Identify which cell holds the provided text, then report its (X, Y) central coordinate. 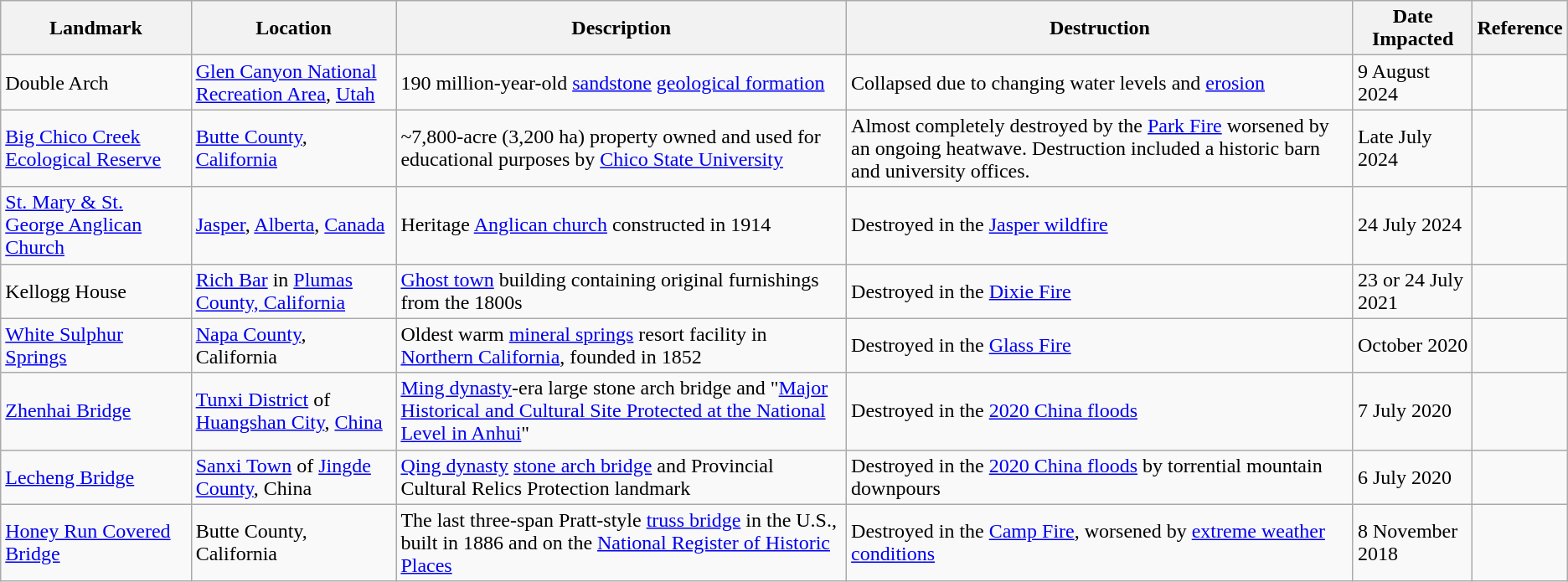
Reference (1519, 28)
Zhenhai Bridge (95, 411)
9 August 2024 (1412, 82)
Qing dynasty stone arch bridge and Provincial Cultural Relics Protection landmark (622, 477)
Rich Bar in Plumas County, California (293, 291)
Double Arch (95, 82)
Napa County, California (293, 345)
Date Impacted (1412, 28)
Honey Run Covered Bridge (95, 543)
Jasper, Alberta, Canada (293, 225)
24 July 2024 (1412, 225)
Destroyed in the 2020 China floods by torrential mountain downpours (1101, 477)
Landmark (95, 28)
6 July 2020 (1412, 477)
Sanxi Town of Jingde County, China (293, 477)
Tunxi District of Huangshan City, China (293, 411)
Kellogg House (95, 291)
Heritage Anglican church constructed in 1914 (622, 225)
Destroyed in the Glass Fire (1101, 345)
Oldest warm mineral springs resort facility in Northern California, founded in 1852 (622, 345)
190 million-year-old sandstone geological formation (622, 82)
White Sulphur Springs (95, 345)
Destroyed in the 2020 China floods (1101, 411)
Description (622, 28)
October 2020 (1412, 345)
St. Mary & St. George Anglican Church (95, 225)
Collapsed due to changing water levels and erosion (1101, 82)
Glen Canyon National Recreation Area, Utah (293, 82)
Big Chico Creek Ecological Reserve (95, 148)
Almost completely destroyed by the Park Fire worsened by an ongoing heatwave. Destruction included a historic barn and university offices. (1101, 148)
The last three-span Pratt-style truss bridge in the U.S., built in 1886 and on the National Register of Historic Places (622, 543)
Destroyed in the Dixie Fire (1101, 291)
Late July 2024 (1412, 148)
23 or 24 July 2021 (1412, 291)
Lecheng Bridge (95, 477)
Ghost town building containing original furnishings from the 1800s (622, 291)
Location (293, 28)
Destruction (1101, 28)
Ming dynasty-era large stone arch bridge and "Major Historical and Cultural Site Protected at the National Level in Anhui" (622, 411)
8 November 2018 (1412, 543)
Destroyed in the Camp Fire, worsened by extreme weather conditions (1101, 543)
7 July 2020 (1412, 411)
Destroyed in the Jasper wildfire (1101, 225)
~7,800-acre (3,200 ha) property owned and used for educational purposes by Chico State University (622, 148)
